Search for the cell housing the specified text and yield its [x, y] center coordinate. 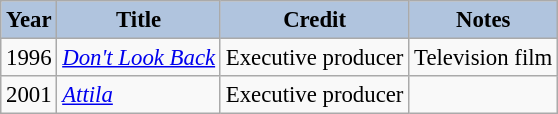
Television film [484, 58]
Title [139, 20]
Year [29, 20]
Attila [139, 95]
1996 [29, 58]
Don't Look Back [139, 58]
Notes [484, 20]
2001 [29, 95]
Credit [314, 20]
